Return (X, Y) of the center of cell containing provided text 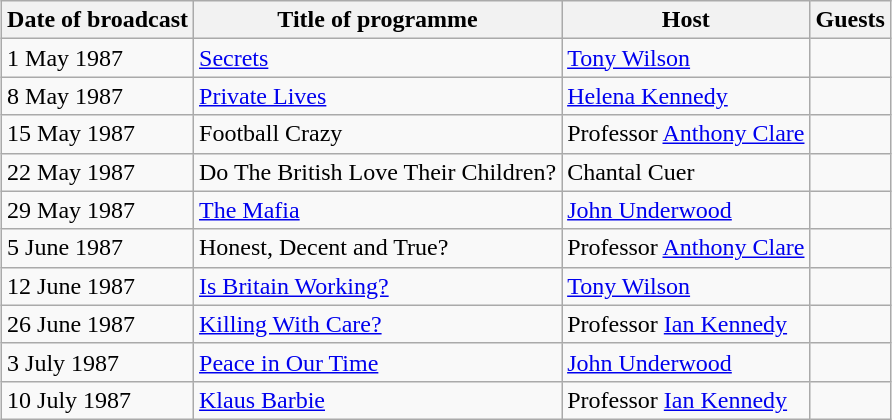
Honest, Decent and True? (378, 248)
Is Britain Working? (378, 286)
Peace in Our Time (378, 362)
22 May 1987 (98, 172)
12 June 1987 (98, 286)
10 July 1987 (98, 400)
Date of broadcast (98, 20)
Guests (850, 20)
Helena Kennedy (686, 96)
Do The British Love Their Children? (378, 172)
Host (686, 20)
26 June 1987 (98, 324)
Chantal Cuer (686, 172)
1 May 1987 (98, 58)
5 June 1987 (98, 248)
Private Lives (378, 96)
15 May 1987 (98, 134)
3 July 1987 (98, 362)
Title of programme (378, 20)
Secrets (378, 58)
The Mafia (378, 210)
Klaus Barbie (378, 400)
29 May 1987 (98, 210)
Killing With Care? (378, 324)
8 May 1987 (98, 96)
Football Crazy (378, 134)
